Detect which cell encompasses the target text, then output its [X, Y] center coordinate. 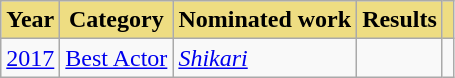
Nominated work [265, 20]
2017 [30, 58]
Best Actor [116, 58]
Results [400, 20]
Category [116, 20]
Year [30, 20]
Shikari [265, 58]
